Provide the (x, y) coordinate of the cell's center where the given text is located.  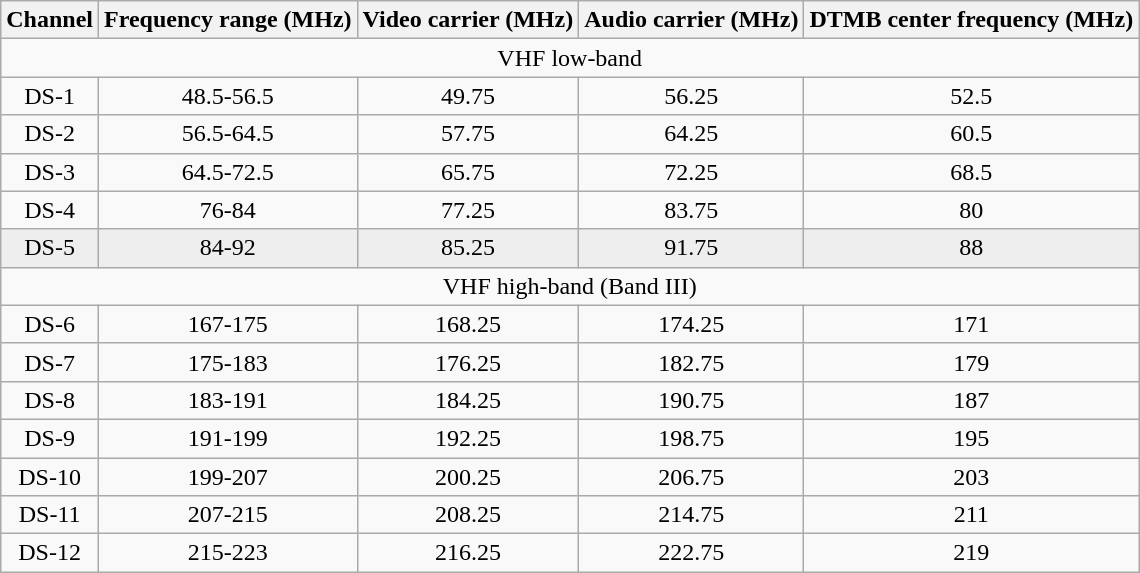
222.75 (692, 553)
52.5 (972, 96)
168.25 (468, 324)
DS-8 (50, 400)
DS-6 (50, 324)
175-183 (228, 362)
187 (972, 400)
85.25 (468, 248)
VHF high-band (Band III) (570, 286)
215-223 (228, 553)
DS-11 (50, 515)
Audio carrier (MHz) (692, 20)
199-207 (228, 477)
183-191 (228, 400)
77.25 (468, 210)
48.5-56.5 (228, 96)
65.75 (468, 172)
207-215 (228, 515)
DS-4 (50, 210)
DS-3 (50, 172)
80 (972, 210)
192.25 (468, 438)
84-92 (228, 248)
DS-2 (50, 134)
68.5 (972, 172)
179 (972, 362)
88 (972, 248)
171 (972, 324)
49.75 (468, 96)
Video carrier (MHz) (468, 20)
64.25 (692, 134)
60.5 (972, 134)
56.25 (692, 96)
DS-5 (50, 248)
64.5-72.5 (228, 172)
176.25 (468, 362)
203 (972, 477)
208.25 (468, 515)
214.75 (692, 515)
195 (972, 438)
56.5-64.5 (228, 134)
206.75 (692, 477)
Frequency range (MHz) (228, 20)
DS-1 (50, 96)
174.25 (692, 324)
Channel (50, 20)
219 (972, 553)
DTMB center frequency (MHz) (972, 20)
167-175 (228, 324)
190.75 (692, 400)
57.75 (468, 134)
83.75 (692, 210)
200.25 (468, 477)
DS-9 (50, 438)
216.25 (468, 553)
76-84 (228, 210)
198.75 (692, 438)
211 (972, 515)
72.25 (692, 172)
VHF low-band (570, 58)
182.75 (692, 362)
DS-7 (50, 362)
191-199 (228, 438)
184.25 (468, 400)
DS-12 (50, 553)
DS-10 (50, 477)
91.75 (692, 248)
